Determine the (X, Y) coordinate at the center of the cell enclosing the given text.  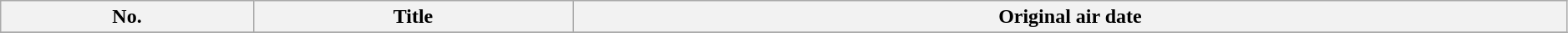
Original air date (1071, 17)
Title (413, 17)
No. (127, 17)
